From the cell containing the given text, extract its center point as (X, Y) coordinate. 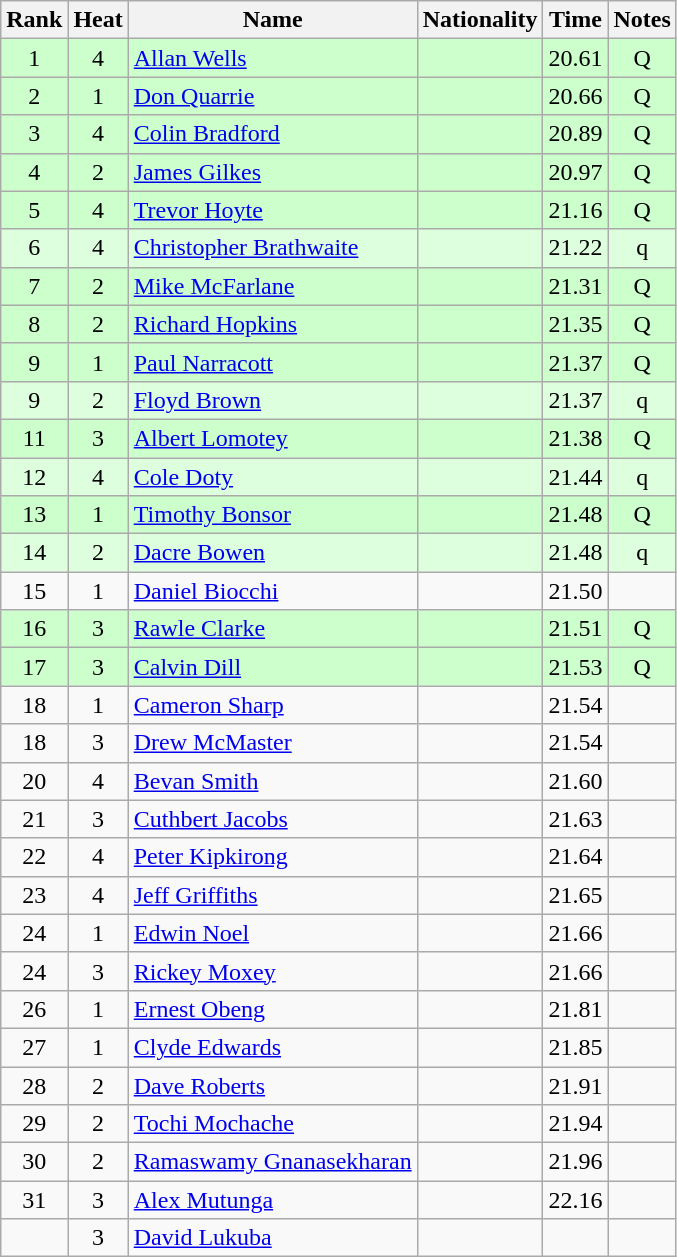
22.16 (576, 1200)
Allan Wells (272, 58)
12 (34, 477)
Trevor Hoyte (272, 210)
Edwin Noel (272, 933)
21.60 (576, 781)
Dacre Bowen (272, 553)
Heat (98, 20)
22 (34, 857)
21.96 (576, 1162)
29 (34, 1124)
James Gilkes (272, 172)
17 (34, 667)
Cuthbert Jacobs (272, 819)
Daniel Biocchi (272, 591)
27 (34, 1047)
20.66 (576, 96)
Ramaswamy Gnanasekharan (272, 1162)
23 (34, 895)
8 (34, 324)
Alex Mutunga (272, 1200)
Tochi Mochache (272, 1124)
Nationality (480, 20)
Drew McMaster (272, 743)
5 (34, 210)
16 (34, 629)
Bevan Smith (272, 781)
Peter Kipkirong (272, 857)
15 (34, 591)
Clyde Edwards (272, 1047)
Ernest Obeng (272, 1009)
21.64 (576, 857)
30 (34, 1162)
Notes (642, 20)
20.97 (576, 172)
7 (34, 286)
21 (34, 819)
Jeff Griffiths (272, 895)
Richard Hopkins (272, 324)
Colin Bradford (272, 134)
Calvin Dill (272, 667)
26 (34, 1009)
11 (34, 438)
Rawle Clarke (272, 629)
Cameron Sharp (272, 705)
21.91 (576, 1085)
21.51 (576, 629)
Christopher Brathwaite (272, 248)
13 (34, 515)
Time (576, 20)
31 (34, 1200)
20 (34, 781)
Timothy Bonsor (272, 515)
Paul Narracott (272, 362)
Rank (34, 20)
21.50 (576, 591)
28 (34, 1085)
21.38 (576, 438)
Dave Roberts (272, 1085)
Albert Lomotey (272, 438)
6 (34, 248)
14 (34, 553)
21.81 (576, 1009)
21.63 (576, 819)
21.35 (576, 324)
Don Quarrie (272, 96)
David Lukuba (272, 1238)
21.65 (576, 895)
21.44 (576, 477)
Rickey Moxey (272, 971)
21.53 (576, 667)
21.16 (576, 210)
21.22 (576, 248)
20.61 (576, 58)
Mike McFarlane (272, 286)
21.94 (576, 1124)
Floyd Brown (272, 400)
Name (272, 20)
Cole Doty (272, 477)
21.31 (576, 286)
20.89 (576, 134)
21.85 (576, 1047)
